Identify which cell holds the provided text, then report its [X, Y] central coordinate. 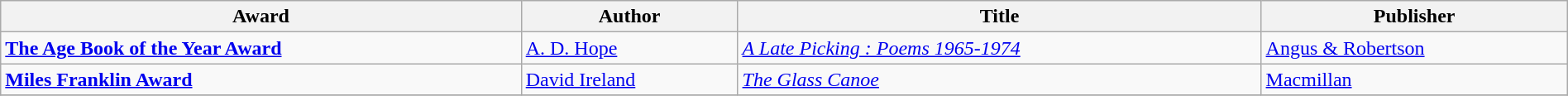
Title [999, 17]
Macmillan [1414, 79]
David Ireland [629, 79]
A Late Picking : Poems 1965-1974 [999, 48]
Miles Franklin Award [261, 79]
Publisher [1414, 17]
Author [629, 17]
Angus & Robertson [1414, 48]
The Glass Canoe [999, 79]
The Age Book of the Year Award [261, 48]
A. D. Hope [629, 48]
Award [261, 17]
